For the text-containing cell, return its midpoint in [x, y] coordinate format. 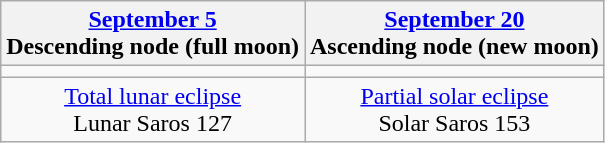
September 20Ascending node (new moon) [454, 34]
Total lunar eclipseLunar Saros 127 [153, 110]
Partial solar eclipseSolar Saros 153 [454, 110]
September 5Descending node (full moon) [153, 34]
